Pinpoint the cell where the given text exists, returning its (x, y) midpoint coordinate. 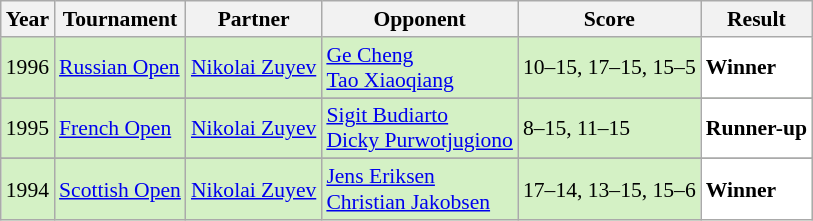
8–15, 11–15 (610, 128)
Result (756, 19)
Score (610, 19)
1996 (28, 68)
17–14, 13–15, 15–6 (610, 190)
10–15, 17–15, 15–5 (610, 68)
Russian Open (120, 68)
Year (28, 19)
Tournament (120, 19)
Ge Cheng Tao Xiaoqiang (420, 68)
French Open (120, 128)
1995 (28, 128)
Jens Eriksen Christian Jakobsen (420, 190)
Opponent (420, 19)
1994 (28, 190)
Runner-up (756, 128)
Scottish Open (120, 190)
Partner (254, 19)
Sigit Budiarto Dicky Purwotjugiono (420, 128)
